From the cell containing the given text, extract its center point as (X, Y) coordinate. 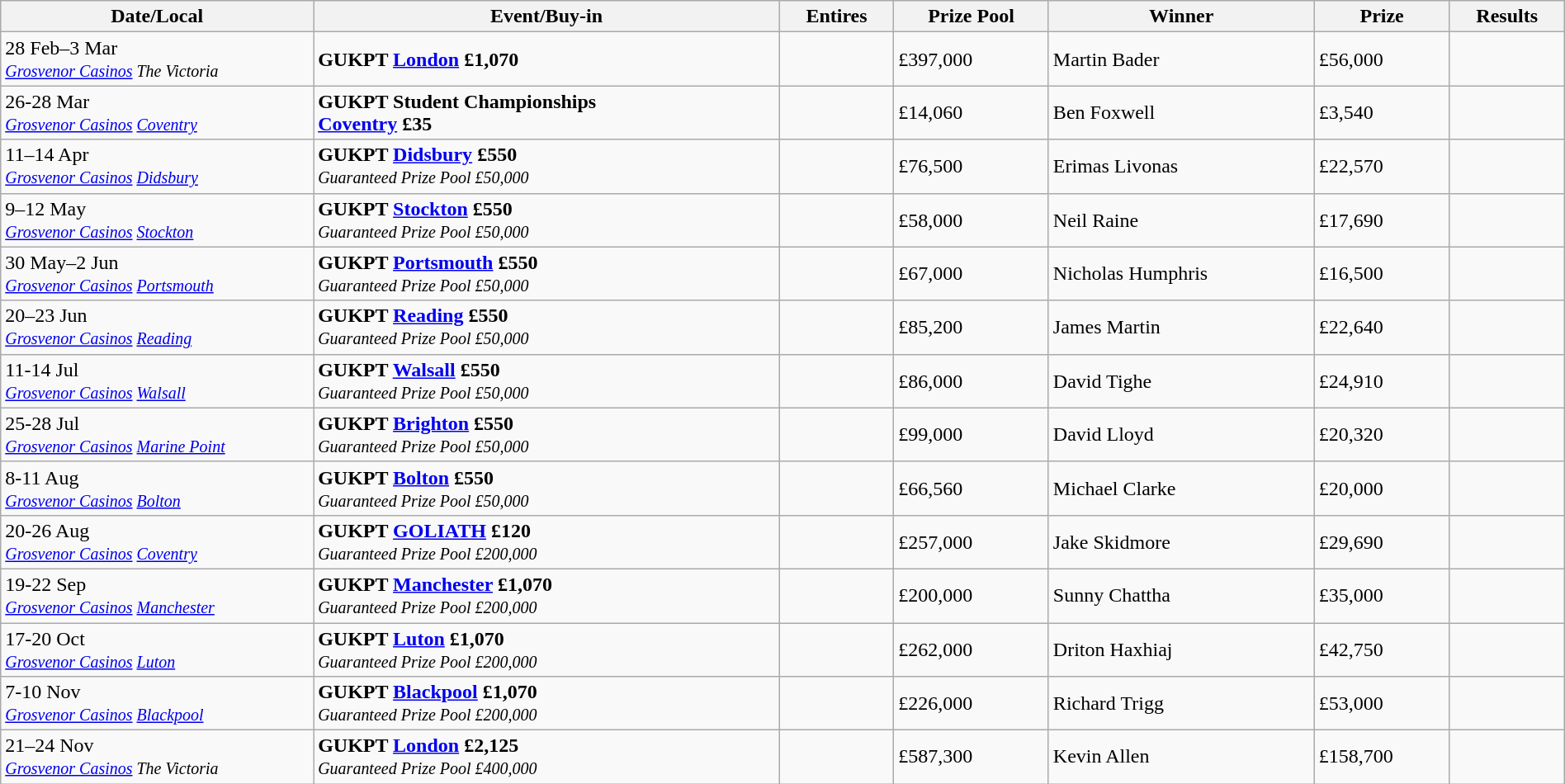
Results (1507, 17)
GUKPT London £2,125Guaranteed Prize Pool £400,000 (546, 758)
£257,000 (972, 541)
£66,560 (972, 489)
GUKPT London £1,070 (546, 59)
GUKPT Reading £550Guaranteed Prize Pool £50,000 (546, 327)
17-20 OctGrosvenor Casinos Luton (157, 649)
Neil Raine (1181, 220)
£53,000 (1382, 703)
Driton Haxhiaj (1181, 649)
£3,540 (1382, 112)
GUKPT Didsbury £550Guaranteed Prize Pool £50,000 (546, 167)
Ben Foxwell (1181, 112)
£17,690 (1382, 220)
£67,000 (972, 274)
GUKPT Bolton £550Guaranteed Prize Pool £50,000 (546, 489)
GUKPT Luton £1,070Guaranteed Prize Pool £200,000 (546, 649)
7-10 NovGrosvenor Casinos Blackpool (157, 703)
Date/Local (157, 17)
£99,000 (972, 434)
£587,300 (972, 758)
9–12 MayGrosvenor Casinos Stockton (157, 220)
James Martin (1181, 327)
£14,060 (972, 112)
£58,000 (972, 220)
£76,500 (972, 167)
26-28 MarGrosvenor Casinos Coventry (157, 112)
Winner (1181, 17)
£158,700 (1382, 758)
£35,000 (1382, 596)
GUKPT Student Championships Coventry £35 (546, 112)
Richard Trigg (1181, 703)
£20,320 (1382, 434)
Kevin Allen (1181, 758)
30 May–2 JunGrosvenor Casinos Portsmouth (157, 274)
GUKPT GOLIATH £120Guaranteed Prize Pool £200,000 (546, 541)
Erimas Livonas (1181, 167)
Sunny Chattha (1181, 596)
Prize (1382, 17)
Michael Clarke (1181, 489)
8-11 AugGrosvenor Casinos Bolton (157, 489)
GUKPT Portsmouth £550Guaranteed Prize Pool £50,000 (546, 274)
£42,750 (1382, 649)
Nicholas Humphris (1181, 274)
Event/Buy-in (546, 17)
20-26 AugGrosvenor Casinos Coventry (157, 541)
19-22 SepGrosvenor Casinos Manchester (157, 596)
Jake Skidmore (1181, 541)
28 Feb–3 MarGrosvenor Casinos The Victoria (157, 59)
£56,000 (1382, 59)
Prize Pool (972, 17)
£22,570 (1382, 167)
£397,000 (972, 59)
11–14 AprGrosvenor Casinos Didsbury (157, 167)
GUKPT Walsall £550Guaranteed Prize Pool £50,000 (546, 381)
£226,000 (972, 703)
11-14 JulGrosvenor Casinos Walsall (157, 381)
£86,000 (972, 381)
£20,000 (1382, 489)
Martin Bader (1181, 59)
GUKPT Manchester £1,070Guaranteed Prize Pool £200,000 (546, 596)
£262,000 (972, 649)
£200,000 (972, 596)
GUKPT Stockton £550Guaranteed Prize Pool £50,000 (546, 220)
25-28 JulGrosvenor Casinos Marine Point (157, 434)
£22,640 (1382, 327)
£24,910 (1382, 381)
Entires (836, 17)
21–24 NovGrosvenor Casinos The Victoria (157, 758)
GUKPT Brighton £550Guaranteed Prize Pool £50,000 (546, 434)
David Tighe (1181, 381)
£29,690 (1382, 541)
20–23 JunGrosvenor Casinos Reading (157, 327)
David Lloyd (1181, 434)
£16,500 (1382, 274)
GUKPT Blackpool £1,070Guaranteed Prize Pool £200,000 (546, 703)
£85,200 (972, 327)
